Detect which cell encompasses the target text, then output its [x, y] center coordinate. 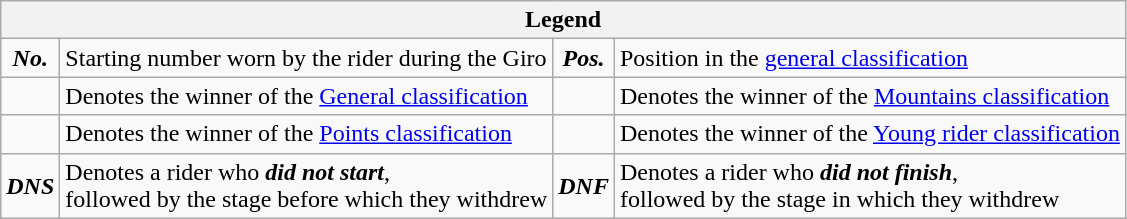
Denotes a rider who did not start,followed by the stage before which they withdrew [306, 186]
DNS [30, 186]
DNF [584, 186]
Pos. [584, 58]
Legend [564, 20]
Denotes the winner of the Young rider classification [870, 134]
Denotes the winner of the General classification [306, 96]
Denotes a rider who did not finish,followed by the stage in which they withdrew [870, 186]
Position in the general classification [870, 58]
Denotes the winner of the Points classification [306, 134]
No. [30, 58]
Starting number worn by the rider during the Giro [306, 58]
Denotes the winner of the Mountains classification [870, 96]
